Capture the cell that displays the provided text and extract its [X, Y] central coordinate. 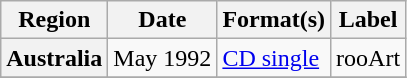
Date [162, 20]
Region [54, 20]
Label [368, 20]
May 1992 [162, 58]
Australia [54, 58]
CD single [274, 58]
rooArt [368, 58]
Format(s) [274, 20]
